Determine the [X, Y] coordinate at the center of the cell enclosing the given text.  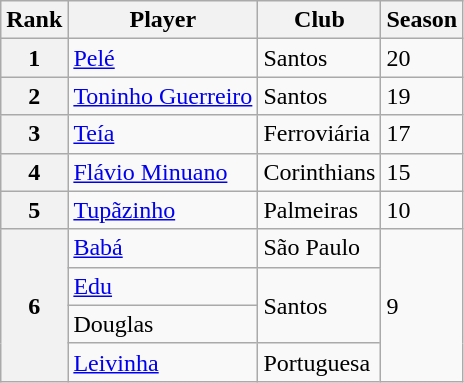
17 [422, 134]
Toninho Guerreiro [163, 96]
Portuguesa [320, 362]
Club [320, 20]
Pelé [163, 58]
Leivinha [163, 362]
Tupãzinho [163, 210]
10 [422, 210]
4 [34, 172]
Ferroviária [320, 134]
Palmeiras [320, 210]
Corinthians [320, 172]
3 [34, 134]
6 [34, 305]
Teía [163, 134]
Douglas [163, 324]
19 [422, 96]
Rank [34, 20]
Babá [163, 248]
Season [422, 20]
Flávio Minuano [163, 172]
Player [163, 20]
2 [34, 96]
20 [422, 58]
1 [34, 58]
5 [34, 210]
Edu [163, 286]
9 [422, 305]
15 [422, 172]
São Paulo [320, 248]
